Identify which cell holds the provided text, then report its (X, Y) central coordinate. 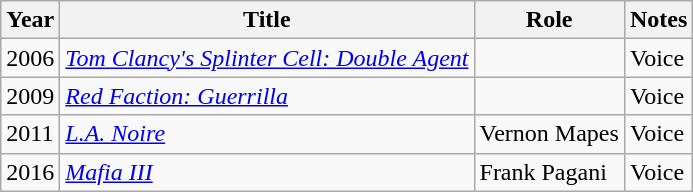
Title (267, 20)
2016 (30, 172)
Vernon Mapes (549, 134)
Notes (658, 20)
Frank Pagani (549, 172)
Tom Clancy's Splinter Cell: Double Agent (267, 58)
2009 (30, 96)
Year (30, 20)
Mafia III (267, 172)
L.A. Noire (267, 134)
Red Faction: Guerrilla (267, 96)
Role (549, 20)
2006 (30, 58)
2011 (30, 134)
